Search for the cell housing the specified text and yield its [X, Y] center coordinate. 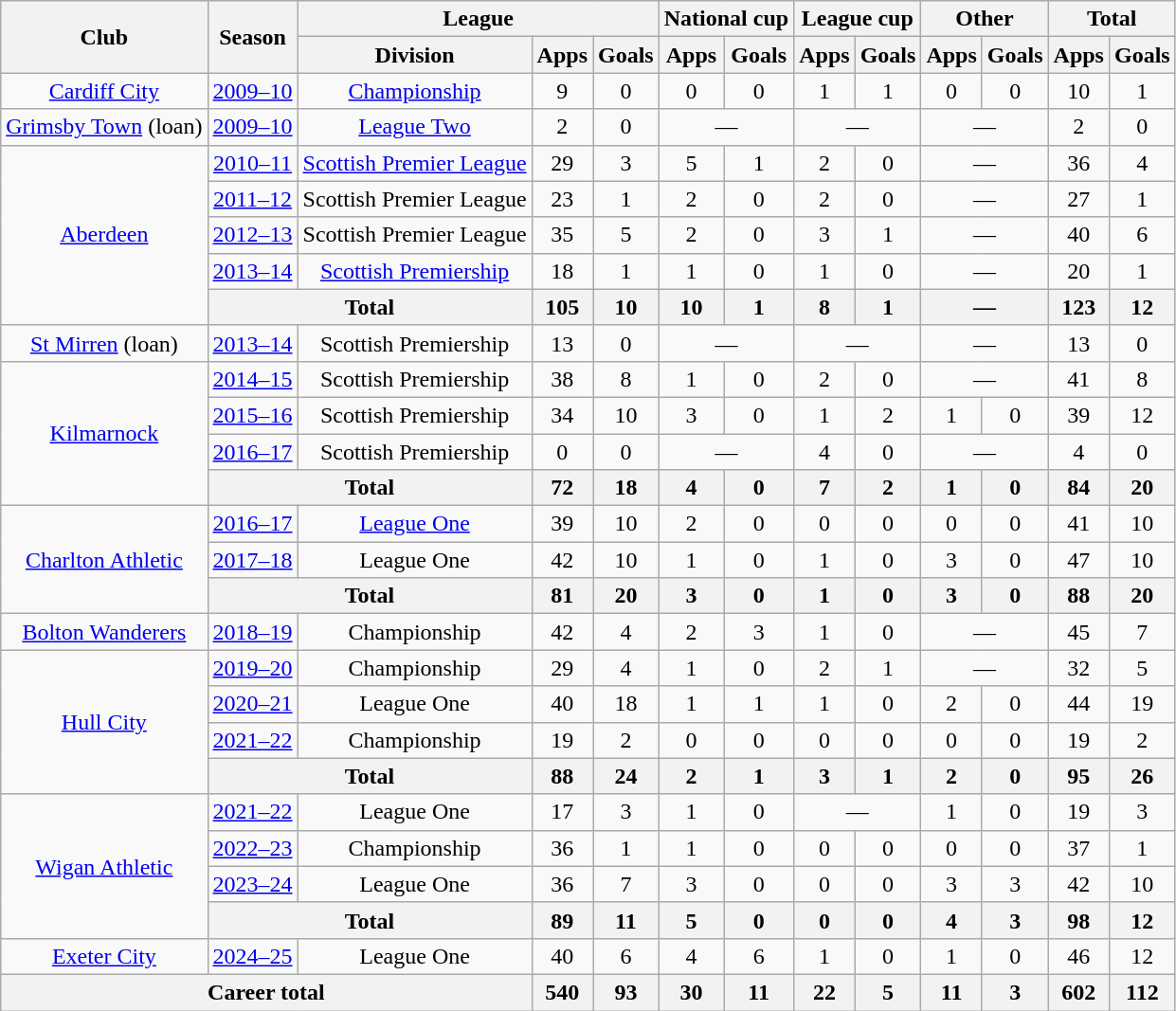
Club [104, 37]
34 [562, 415]
72 [562, 488]
89 [562, 920]
32 [1078, 668]
37 [1078, 848]
602 [1078, 992]
44 [1078, 704]
2019–20 [252, 668]
123 [1078, 307]
112 [1142, 992]
2014–15 [252, 379]
Bolton Wanderers [104, 632]
17 [562, 812]
2018–19 [252, 632]
35 [562, 235]
Exeter City [104, 956]
Season [252, 37]
81 [562, 596]
2010–11 [252, 163]
League cup [858, 19]
9 [562, 91]
24 [626, 776]
98 [1078, 920]
95 [1078, 776]
540 [562, 992]
45 [1078, 632]
Division [415, 55]
2022–23 [252, 848]
Wigan Athletic [104, 866]
26 [1142, 776]
105 [562, 307]
2020–21 [252, 704]
2023–24 [252, 884]
2024–25 [252, 956]
84 [1078, 488]
30 [691, 992]
Kilmarnock [104, 433]
47 [1078, 560]
2017–18 [252, 560]
Charlton Athletic [104, 560]
Grimsby Town (loan) [104, 127]
League [478, 19]
St Mirren (loan) [104, 343]
2012–13 [252, 235]
23 [562, 199]
93 [626, 992]
2011–12 [252, 199]
27 [1078, 199]
Cardiff City [104, 91]
Hull City [104, 722]
46 [1078, 956]
Career total [266, 992]
22 [824, 992]
38 [562, 379]
National cup [726, 19]
Aberdeen [104, 235]
2015–16 [252, 415]
League Two [415, 127]
Other [985, 19]
